Identify which cell holds the provided text, then report its (x, y) central coordinate. 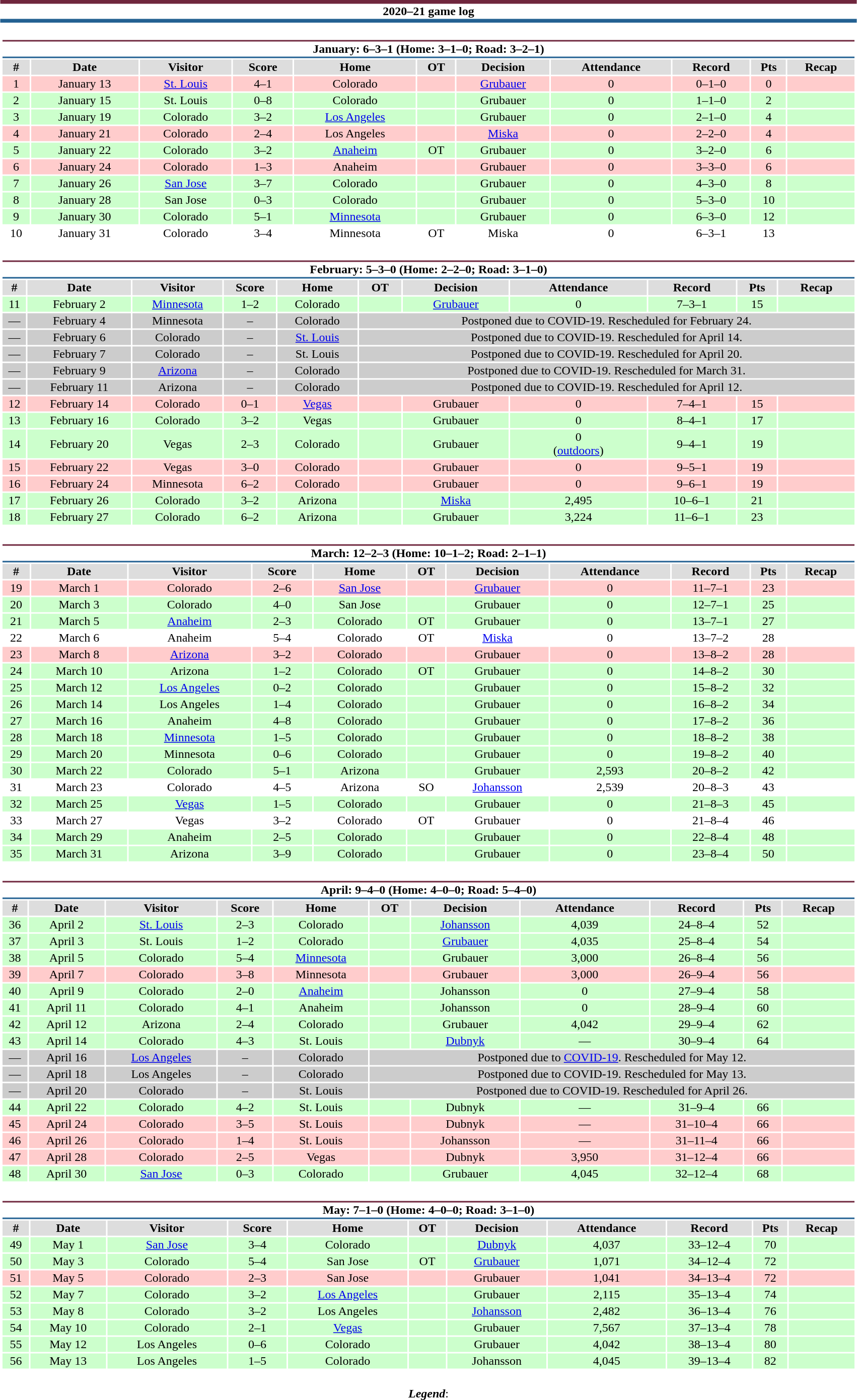
March 5 (79, 621)
17–8–2 (710, 721)
8–4–1 (692, 420)
37 (15, 942)
May 13 (68, 1361)
2,539 (610, 788)
SO (426, 788)
34–13–4 (709, 1278)
January 30 (85, 217)
23–8–4 (710, 854)
28–9–4 (696, 1008)
April 26 (66, 1141)
February 7 (80, 354)
44 (15, 1108)
March 23 (79, 788)
26–8–4 (696, 958)
9–5–1 (692, 468)
14 (14, 444)
1 (16, 84)
May 1 (68, 1245)
35 (16, 854)
33 (16, 821)
4,037 (606, 1245)
35–13–4 (709, 1295)
24–8–4 (696, 924)
March 3 (79, 604)
4,035 (585, 942)
May 10 (68, 1328)
31–12–4 (696, 1157)
0(outdoors) (578, 444)
13–7–1 (710, 621)
6–3–0 (711, 217)
60 (763, 1008)
January 24 (85, 167)
0–8 (263, 100)
April 28 (66, 1157)
0–1–0 (711, 84)
April 2 (66, 924)
36–13–4 (709, 1311)
March 1 (79, 588)
14–8–2 (710, 671)
10–6–1 (692, 501)
9–4–1 (692, 444)
21–8–4 (710, 821)
20–8–3 (710, 788)
2–6 (282, 588)
February 20 (80, 444)
February 16 (80, 420)
26 (16, 704)
2020–21 game log (428, 11)
31–11–4 (696, 1141)
1,071 (606, 1262)
March 20 (79, 754)
41 (15, 1008)
3–2–0 (711, 150)
February 2 (80, 304)
3,224 (578, 517)
31 (16, 788)
2,495 (578, 501)
April 12 (66, 1024)
2,482 (606, 1311)
13–8–2 (710, 655)
30–9–4 (696, 1041)
29–9–4 (696, 1024)
3–9 (282, 854)
11 (14, 304)
January 15 (85, 100)
4,039 (585, 924)
4–0 (282, 604)
2–1 (257, 1328)
May 8 (68, 1311)
February 22 (80, 468)
March 12 (79, 688)
May 3 (68, 1262)
January 28 (85, 200)
April 18 (66, 1074)
May 5 (68, 1278)
22 (16, 638)
January 31 (85, 233)
March: 12–2–3 (Home: 10–1–2; Road: 2–1–1) (428, 554)
11–6–1 (692, 517)
April 5 (66, 958)
April 24 (66, 1124)
11–7–1 (710, 588)
March 22 (79, 770)
January 19 (85, 117)
3 (16, 117)
0–2 (282, 688)
76 (770, 1311)
27–9–4 (696, 991)
16 (14, 484)
April 11 (66, 1008)
5–3–0 (711, 200)
March 31 (79, 854)
April 3 (66, 942)
March 10 (79, 671)
February 14 (80, 404)
February 4 (80, 321)
April 30 (66, 1174)
21–8–3 (710, 804)
64 (763, 1041)
47 (15, 1157)
3–0 (250, 468)
3–5 (245, 1124)
39–13–4 (709, 1361)
78 (770, 1328)
March 18 (79, 737)
April 20 (66, 1091)
18–8–2 (710, 737)
18 (14, 517)
2,593 (610, 770)
Postponed due to COVID-19. Rescheduled for April 20. (606, 354)
2–1–0 (711, 117)
31–9–4 (696, 1108)
Postponed due to COVID-19. Rescheduled for May 12. (612, 1057)
20 (16, 604)
7,567 (606, 1328)
55 (16, 1344)
3–7 (263, 184)
25–8–4 (696, 942)
May 12 (68, 1344)
February 9 (80, 371)
80 (770, 1344)
4–2 (245, 1108)
March 14 (79, 704)
February 24 (80, 484)
39 (15, 975)
34–12–4 (709, 1262)
January: 6–3–1 (Home: 3–1–0; Road: 3–2–1) (428, 49)
7–3–1 (692, 304)
31–10–4 (696, 1124)
Postponed due to COVID-19. Rescheduled for April 26. (612, 1091)
March 25 (79, 804)
13–7–2 (710, 638)
49 (16, 1245)
Postponed due to COVID-19. Rescheduled for March 31. (606, 371)
Postponed due to COVID-19. Rescheduled for February 24. (606, 321)
4–3–0 (711, 184)
9 (16, 217)
51 (16, 1278)
April 7 (66, 975)
4–5 (282, 788)
2,115 (606, 1295)
19–8–2 (710, 754)
2–0 (245, 991)
15–8–2 (710, 688)
January 22 (85, 150)
33–12–4 (709, 1245)
24 (16, 671)
March 6 (79, 638)
7 (16, 184)
29 (16, 754)
April 22 (66, 1108)
12–7–1 (710, 604)
2–2–0 (711, 133)
March 27 (79, 821)
Postponed due to COVID-19. Rescheduled for April 14. (606, 338)
82 (770, 1361)
1–3 (263, 167)
February 27 (80, 517)
1–1–0 (711, 100)
26–9–4 (696, 975)
Postponed due to COVID-19. Rescheduled for April 12. (606, 387)
February 11 (80, 387)
3–3–0 (711, 167)
20–8–2 (710, 770)
March 29 (79, 837)
March 8 (79, 655)
53 (16, 1311)
4–8 (282, 721)
68 (763, 1174)
May 7 (68, 1295)
7–4–1 (692, 404)
April 16 (66, 1057)
22–8–4 (710, 837)
38–13–4 (709, 1344)
January 21 (85, 133)
January 13 (85, 84)
February 6 (80, 338)
74 (770, 1295)
April 9 (66, 991)
37–13–4 (709, 1328)
February: 5–3–0 (Home: 2–2–0; Road: 3–1–0) (428, 270)
1,041 (606, 1278)
Postponed due to COVID-19. Rescheduled for May 13. (612, 1074)
5 (16, 150)
58 (763, 991)
32–12–4 (696, 1174)
6–3–1 (711, 233)
70 (770, 1245)
16–8–2 (710, 704)
62 (763, 1024)
February 26 (80, 501)
January 26 (85, 184)
April: 9–4–0 (Home: 4–0–0; Road: 5–4–0) (428, 890)
3–8 (245, 975)
4–3 (245, 1041)
April 14 (66, 1041)
March 16 (79, 721)
0–1 (250, 404)
9–6–1 (692, 484)
May: 7–1–0 (Home: 4–0–0; Road: 3–1–0) (428, 1210)
3,950 (585, 1157)
